Return [x, y] of the center of cell containing provided text 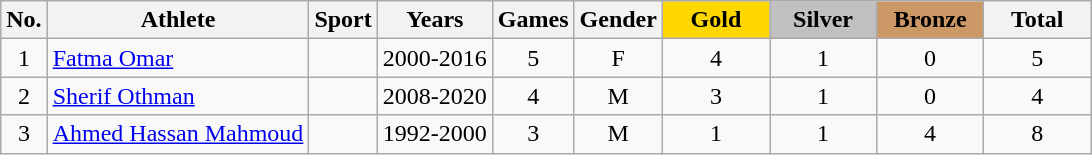
Ahmed Hassan Mahmoud [178, 134]
2 [24, 96]
2008-2020 [434, 96]
Gender [618, 20]
Athlete [178, 20]
F [618, 58]
No. [24, 20]
2000-2016 [434, 58]
Gold [716, 20]
Silver [824, 20]
Sport [343, 20]
Sherif Othman [178, 96]
1992-2000 [434, 134]
Fatma Omar [178, 58]
Years [434, 20]
Games [533, 20]
Bronze [930, 20]
Total [1038, 20]
8 [1038, 134]
